For the text-containing cell, return its midpoint in [X, Y] coordinate format. 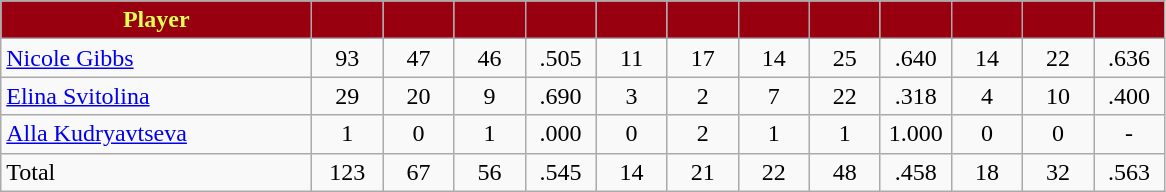
.400 [1130, 96]
Player [156, 20]
48 [844, 172]
Total [156, 172]
.505 [560, 58]
11 [632, 58]
47 [418, 58]
29 [348, 96]
3 [632, 96]
7 [774, 96]
18 [986, 172]
.640 [916, 58]
123 [348, 172]
17 [702, 58]
21 [702, 172]
.458 [916, 172]
9 [490, 96]
- [1130, 134]
20 [418, 96]
93 [348, 58]
4 [986, 96]
25 [844, 58]
56 [490, 172]
.000 [560, 134]
.545 [560, 172]
Elina Svitolina [156, 96]
32 [1058, 172]
10 [1058, 96]
.690 [560, 96]
.636 [1130, 58]
.563 [1130, 172]
67 [418, 172]
Nicole Gibbs [156, 58]
Alla Kudryavtseva [156, 134]
46 [490, 58]
1.000 [916, 134]
.318 [916, 96]
